Search for the cell housing the specified text and yield its (X, Y) center coordinate. 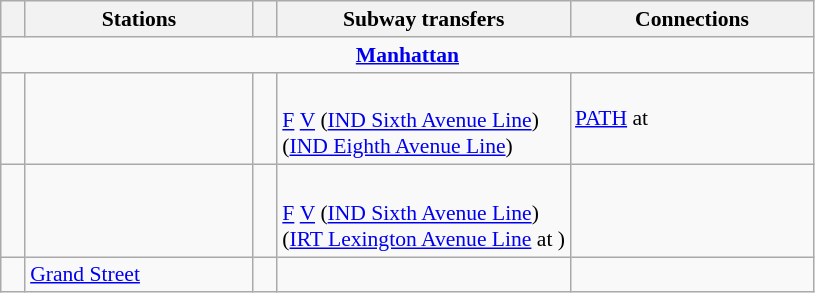
Stations (139, 19)
F V (IND Sixth Avenue Line) (IRT Lexington Avenue Line at ) (424, 211)
Connections (692, 19)
Manhattan (408, 55)
Grand Street (139, 275)
F V (IND Sixth Avenue Line) (IND Eighth Avenue Line) (424, 118)
PATH at (692, 118)
Subway transfers (424, 19)
